From the cell containing the given text, extract its center point as (X, Y) coordinate. 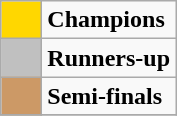
Semi-finals (109, 96)
Champions (109, 20)
Runners-up (109, 58)
